Return the [X, Y] coordinate for the center point of the cell that contains the specified text.  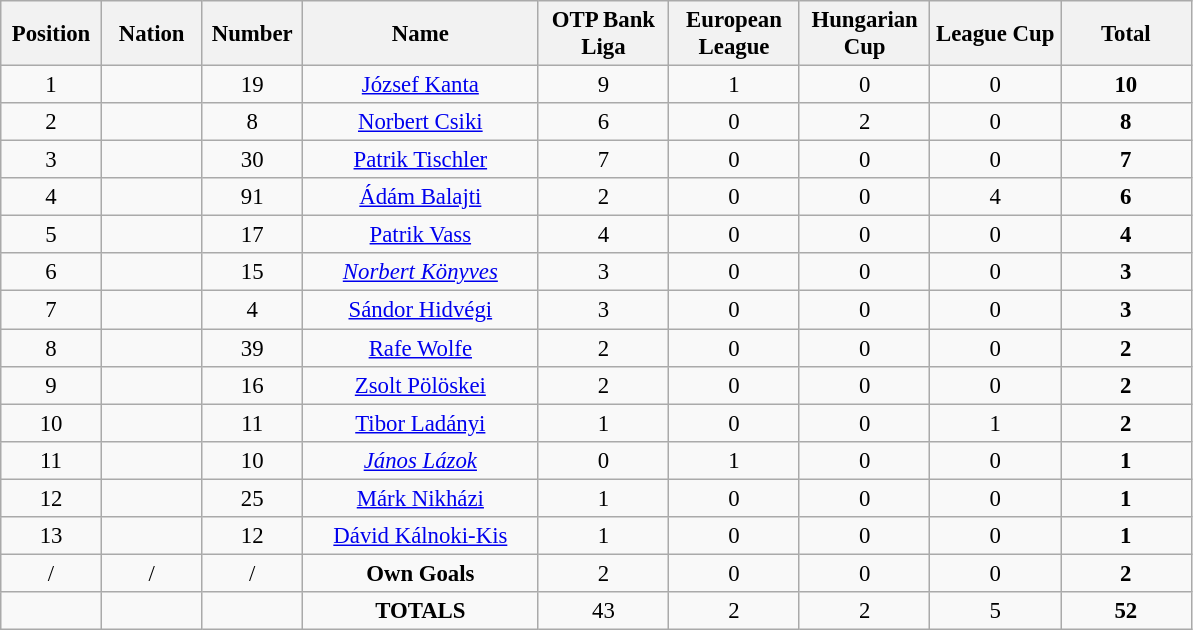
30 [252, 160]
Norbert Csiki [421, 122]
Norbert Könyves [421, 273]
Position [52, 34]
Name [421, 34]
Number [252, 34]
25 [252, 498]
16 [252, 385]
János Lázok [421, 460]
József Kanta [421, 85]
League Cup [996, 34]
Nation [152, 34]
Márk Nikházi [421, 498]
43 [604, 611]
Tibor Ladányi [421, 423]
15 [252, 273]
17 [252, 235]
19 [252, 85]
91 [252, 197]
TOTALS [421, 611]
Ádám Balajti [421, 197]
Patrik Vass [421, 235]
Patrik Tischler [421, 160]
Sándor Hidvégi [421, 310]
Total [1126, 34]
European League [734, 34]
39 [252, 348]
52 [1126, 611]
Rafe Wolfe [421, 348]
Zsolt Pölöskei [421, 385]
Dávid Kálnoki-Kis [421, 536]
13 [52, 536]
Own Goals [421, 573]
Hungarian Cup [864, 34]
OTP Bank Liga [604, 34]
